Pinpoint the cell where the given text exists, returning its [x, y] midpoint coordinate. 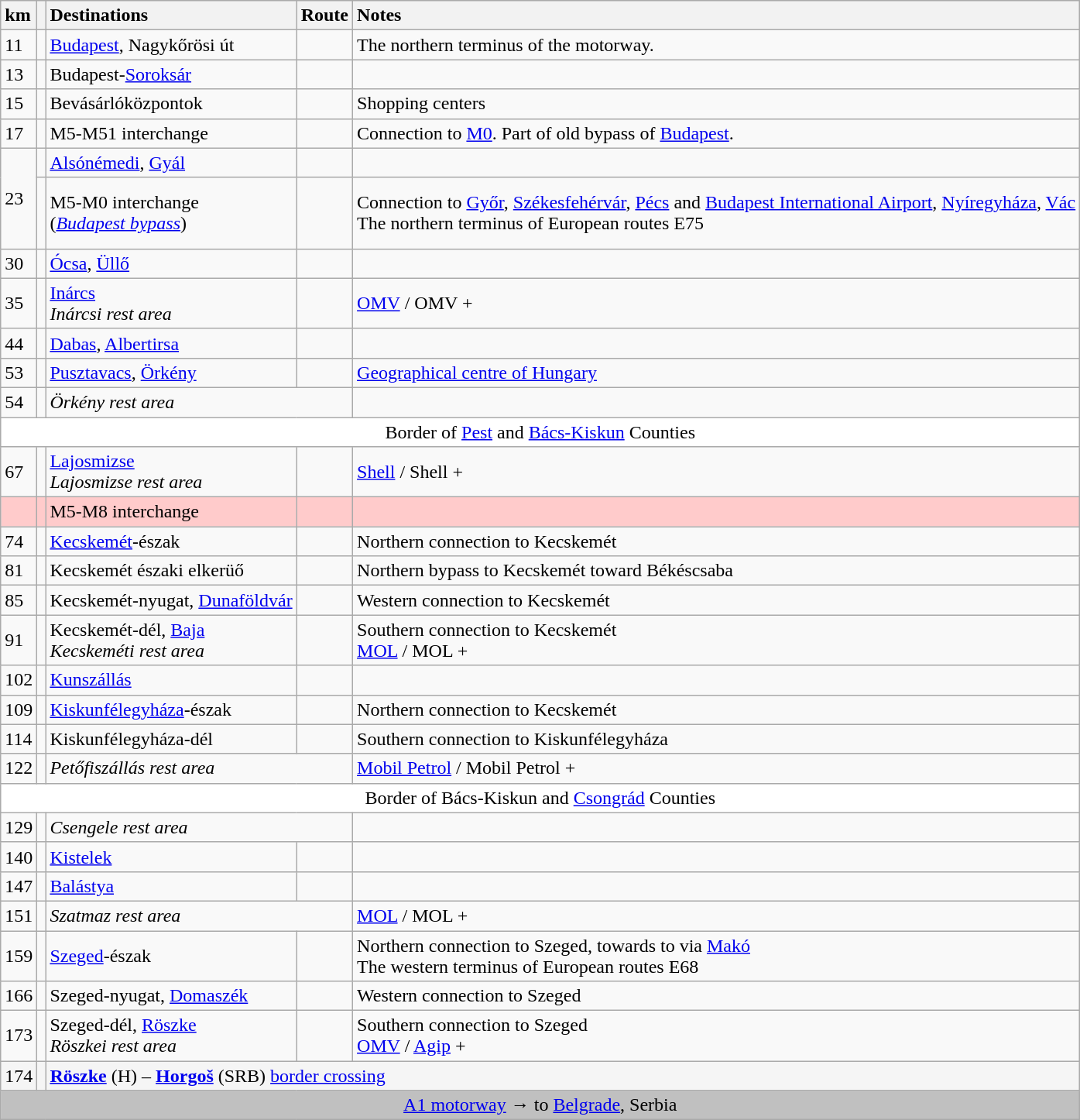
Border of Bács-Kiskun and Csongrád Counties [540, 798]
Csengele rest area [200, 827]
Röszke (H) – Horgoš (SRB) border crossing [563, 1076]
Border of Pest and Bács-Kiskun Counties [540, 431]
54 [19, 402]
Szeged-dél, Röszke Röszkei rest area [171, 1036]
Szeged-nyugat, Domaszék [171, 996]
Inárcs Inárcsi rest area [171, 304]
147 [19, 886]
Mobil Petrol / Mobil Petrol + [717, 768]
102 [19, 680]
Kecskemét északi elkerüő [171, 571]
Dabas, Albertirsa [171, 343]
166 [19, 996]
174 [19, 1076]
Shell / Shell + [717, 472]
M5-M0 interchange(Budapest bypass) [171, 213]
81 [19, 571]
Southern connection to Szeged OMV / Agip + [717, 1036]
15 [19, 104]
85 [19, 600]
Kecskemét-dél, Baja Kecskeméti rest area [171, 640]
Route [324, 15]
151 [19, 916]
114 [19, 739]
74 [19, 541]
Kecskemét-észak [171, 541]
159 [19, 956]
Pusztavacs, Örkény [171, 373]
23 [19, 198]
Notes [717, 15]
Alsónémedi, Gyál [171, 163]
30 [19, 263]
Geographical centre of Hungary [717, 373]
M5-M8 interchange [171, 512]
35 [19, 304]
44 [19, 343]
17 [19, 133]
140 [19, 857]
Kiskunfélegyháza-észak [171, 709]
Kunszállás [171, 680]
The northern terminus of the motorway. [717, 45]
109 [19, 709]
Ócsa, Üllő [171, 263]
67 [19, 472]
Kiskunfélegyháza-dél [171, 739]
Western connection to Kecskemét [717, 600]
11 [19, 45]
Örkény rest area [200, 402]
Northern connection to Szeged, towards to via MakóThe western terminus of European routes E68 [717, 956]
Petőfiszállás rest area [200, 768]
Northern bypass to Kecskemét toward Békéscsaba [717, 571]
Western connection to Szeged [717, 996]
Kecskemét-nyugat, Dunaföldvár [171, 600]
Kistelek [171, 857]
173 [19, 1036]
Lajosmizse Lajosmizse rest area [171, 472]
Szatmaz rest area [200, 916]
Balástya [171, 886]
53 [19, 373]
Connection to Győr, Székesfehérvár, Pécs and Budapest International Airport, Nyíregyháza, VácThe northern terminus of European routes E75 [717, 213]
Southern connection to Kiskunfélegyháza [717, 739]
91 [19, 640]
Southern connection to Kecskemét MOL / MOL + [717, 640]
M5-M51 interchange [171, 133]
OMV / OMV + [717, 304]
129 [19, 827]
122 [19, 768]
Destinations [171, 15]
km [19, 15]
MOL / MOL + [717, 916]
Connection to M0. Part of old bypass of Budapest. [717, 133]
A1 motorway → to Belgrade, Serbia [540, 1105]
Budapest, Nagykőrösi út [171, 45]
Budapest-Soroksár [171, 74]
Bevásárlóközpontok [171, 104]
Szeged-észak [171, 956]
Shopping centers [717, 104]
13 [19, 74]
